Return [x, y] of the center of cell containing provided text 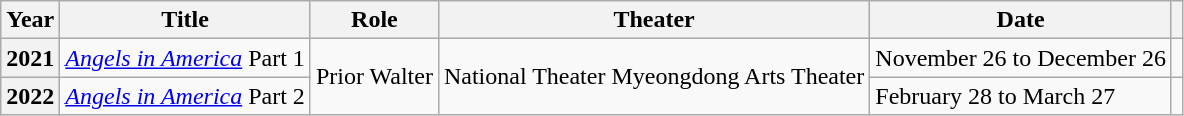
February 28 to March 27 [1021, 96]
Date [1021, 20]
Role [374, 20]
2021 [30, 58]
Title [186, 20]
2022 [30, 96]
Angels in America Part 1 [186, 58]
Year [30, 20]
Theater [654, 20]
November 26 to December 26 [1021, 58]
National Theater Myeongdong Arts Theater [654, 77]
Angels in America Part 2 [186, 96]
Prior Walter [374, 77]
